Find where the given text appears and provide that cell's center as (X, Y) coordinate. 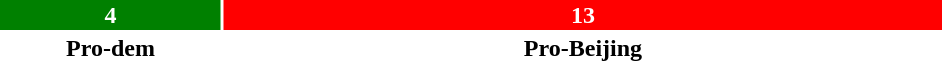
13 (583, 15)
4 (110, 15)
